Output the (x, y) coordinate of the center of the cell containing the given text.  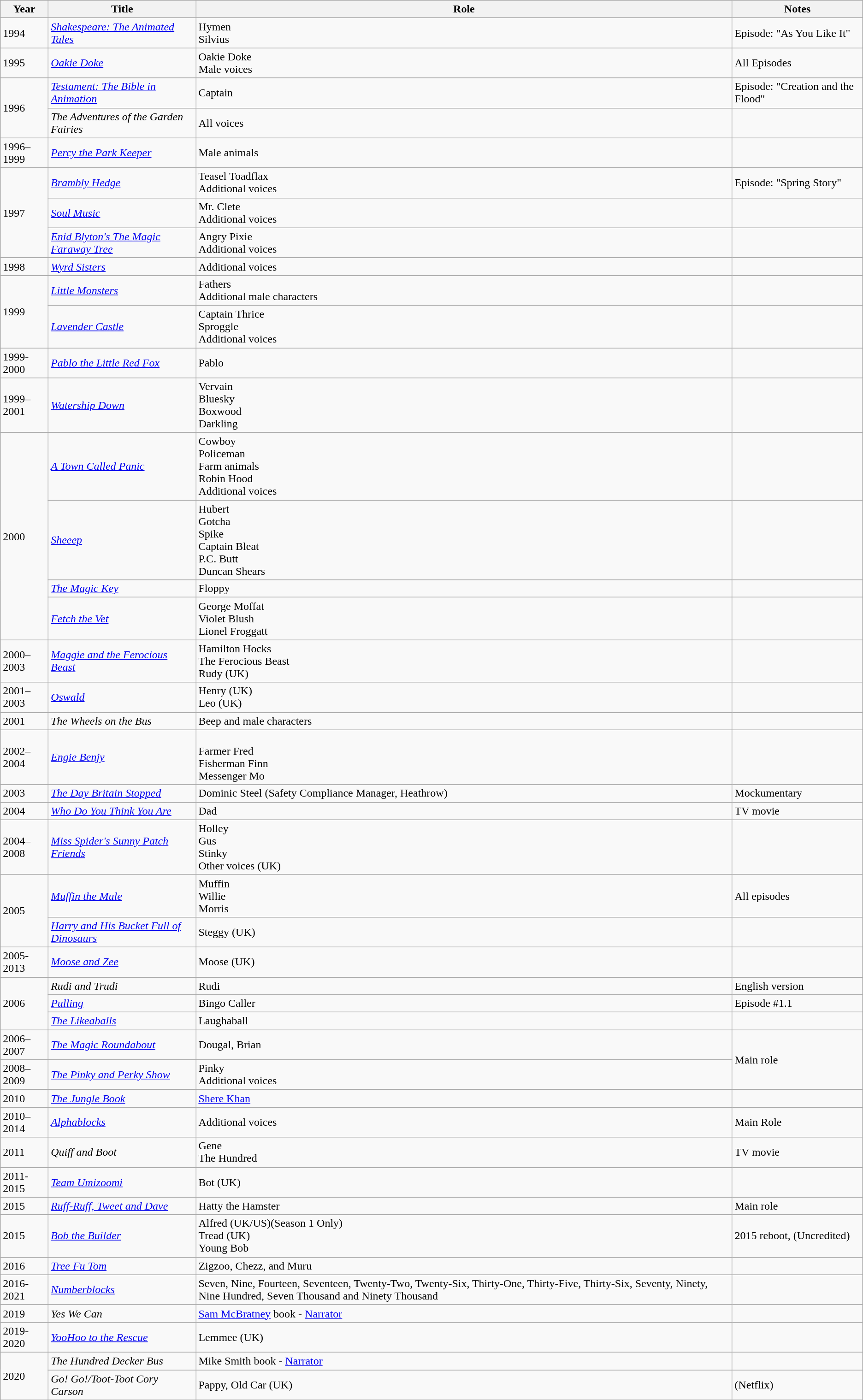
Captain ThriceSproggleAdditional voices (464, 326)
MuffinWillie Morris (464, 896)
Pablo the Little Red Fox (122, 362)
1996–1999 (24, 153)
Shakespeare: The Animated Tales (122, 33)
Title (122, 9)
(Netflix) (798, 1385)
The Magic Roundabout (122, 1045)
Enid Blyton's The Magic Faraway Tree (122, 242)
Year (24, 9)
Muffin the Mule (122, 896)
2005 (24, 911)
2010 (24, 1099)
Main Role (798, 1122)
Team Umizoomi (122, 1182)
Rudi and Trudi (122, 986)
Teasel ToadflaxAdditional voices (464, 183)
1998 (24, 266)
2002–2004 (24, 757)
Dad (464, 811)
Hamilton HocksThe Ferocious BeastRudy (UK) (464, 661)
FathersAdditional male characters (464, 290)
1999-2000 (24, 362)
Yes We Can (122, 1313)
Zigzoo, Chezz, and Muru (464, 1266)
2011-2015 (24, 1182)
Miss Spider's Sunny Patch Friends (122, 847)
Maggie and the Ferocious Beast (122, 661)
Go! Go!/Toot-Toot Cory Carson (122, 1385)
All episodes (798, 896)
Ruff-Ruff, Tweet and Dave (122, 1206)
The Jungle Book (122, 1099)
GeneThe Hundred (464, 1152)
2000–2003 (24, 661)
Harry and His Bucket Full of Dinosaurs (122, 932)
Lavender Castle (122, 326)
Brambly Hedge (122, 183)
Episode #1.1 (798, 1004)
All voices (464, 123)
The Hundred Decker Bus (122, 1361)
2006 (24, 1004)
Shere Khan (464, 1099)
PinkyAdditional voices (464, 1075)
2015 reboot, (Uncredited) (798, 1236)
1995 (24, 63)
2016-2021 (24, 1290)
The Magic Key (122, 589)
Testament: The Bible in Animation (122, 93)
Tree Fu Tom (122, 1266)
Watership Down (122, 406)
Oakie Doke (122, 63)
2019 (24, 1313)
Hatty the Hamster (464, 1206)
All Episodes (798, 63)
Quiff and Boot (122, 1152)
Laughaball (464, 1021)
HubertGotchaSpikeCaptain BleatP.C. ButtDuncan Shears (464, 540)
Mike Smith book - Narrator (464, 1361)
2010–2014 (24, 1122)
1999 (24, 312)
Bingo Caller (464, 1004)
Engie Benjy (122, 757)
Sam McBratney book - Narrator (464, 1313)
Notes (798, 9)
Pablo (464, 362)
Episode: "Spring Story" (798, 183)
2004–2008 (24, 847)
Male animals (464, 153)
2019-2020 (24, 1337)
1996 (24, 108)
Alphablocks (122, 1122)
Henry (UK)Leo (UK) (464, 697)
Numberblocks (122, 1290)
Beep and male characters (464, 721)
1999–2001 (24, 406)
The Adventures of the Garden Fairies (122, 123)
Sheeep (122, 540)
2004 (24, 811)
Moose (UK) (464, 962)
CowboyPolicemanFarm animalsRobin HoodAdditional voices (464, 467)
Oswald (122, 697)
Mockumentary (798, 793)
Episode: "Creation and the Flood" (798, 93)
2008–2009 (24, 1075)
English version (798, 986)
2000 (24, 537)
2011 (24, 1152)
2001–2003 (24, 697)
Episode: "As You Like It" (798, 33)
1997 (24, 213)
YooHoo to the Rescue (122, 1337)
Dougal, Brian (464, 1045)
2005-2013 (24, 962)
Mr. CleteAdditional voices (464, 213)
Percy the Park Keeper (122, 153)
Farmer FredFisherman FinnMessenger Mo (464, 757)
The Day Britain Stopped (122, 793)
Floppy (464, 589)
Little Monsters (122, 290)
Oakie DokeMale voices (464, 63)
HolleyGusStinkyOther voices (UK) (464, 847)
2016 (24, 1266)
Bot (UK) (464, 1182)
Pulling (122, 1004)
2003 (24, 793)
2020 (24, 1376)
HymenSilvius (464, 33)
VervainBlueskyBoxwoodDarkling (464, 406)
2006–2007 (24, 1045)
The Likeaballs (122, 1021)
The Pinky and Perky Show (122, 1075)
Role (464, 9)
Angry PixieAdditional voices (464, 242)
Captain (464, 93)
2001 (24, 721)
Wyrd Sisters (122, 266)
Rudi (464, 986)
Steggy (UK) (464, 932)
Fetch the Vet (122, 619)
1994 (24, 33)
Soul Music (122, 213)
Who Do You Think You Are (122, 811)
Moose and Zee (122, 962)
A Town Called Panic (122, 467)
Dominic Steel (Safety Compliance Manager, Heathrow) (464, 793)
Pappy, Old Car (UK) (464, 1385)
Bob the Builder (122, 1236)
George MoffatViolet BlushLionel Froggatt (464, 619)
Lemmee (UK) (464, 1337)
Alfred (UK/US)(Season 1 Only)Tread (UK)Young Bob (464, 1236)
The Wheels on the Bus (122, 721)
